Identify which cell holds the provided text, then report its (x, y) central coordinate. 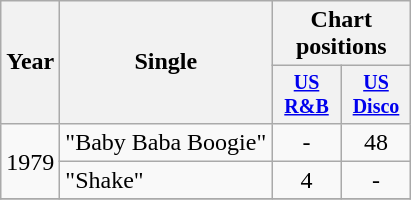
Year (30, 62)
Chart positions (342, 34)
USDisco (376, 94)
4 (306, 180)
1979 (30, 161)
Single (166, 62)
USR&B (306, 94)
48 (376, 142)
"Baby Baba Boogie" (166, 142)
"Shake" (166, 180)
